Find where the given text appears and provide that cell's center as [X, Y] coordinate. 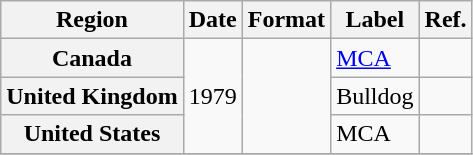
Bulldog [375, 96]
Region [92, 20]
Canada [92, 58]
1979 [212, 96]
United States [92, 134]
Label [375, 20]
Ref. [446, 20]
United Kingdom [92, 96]
Format [286, 20]
Date [212, 20]
